Output the (x, y) coordinate of the center of the cell containing the given text.  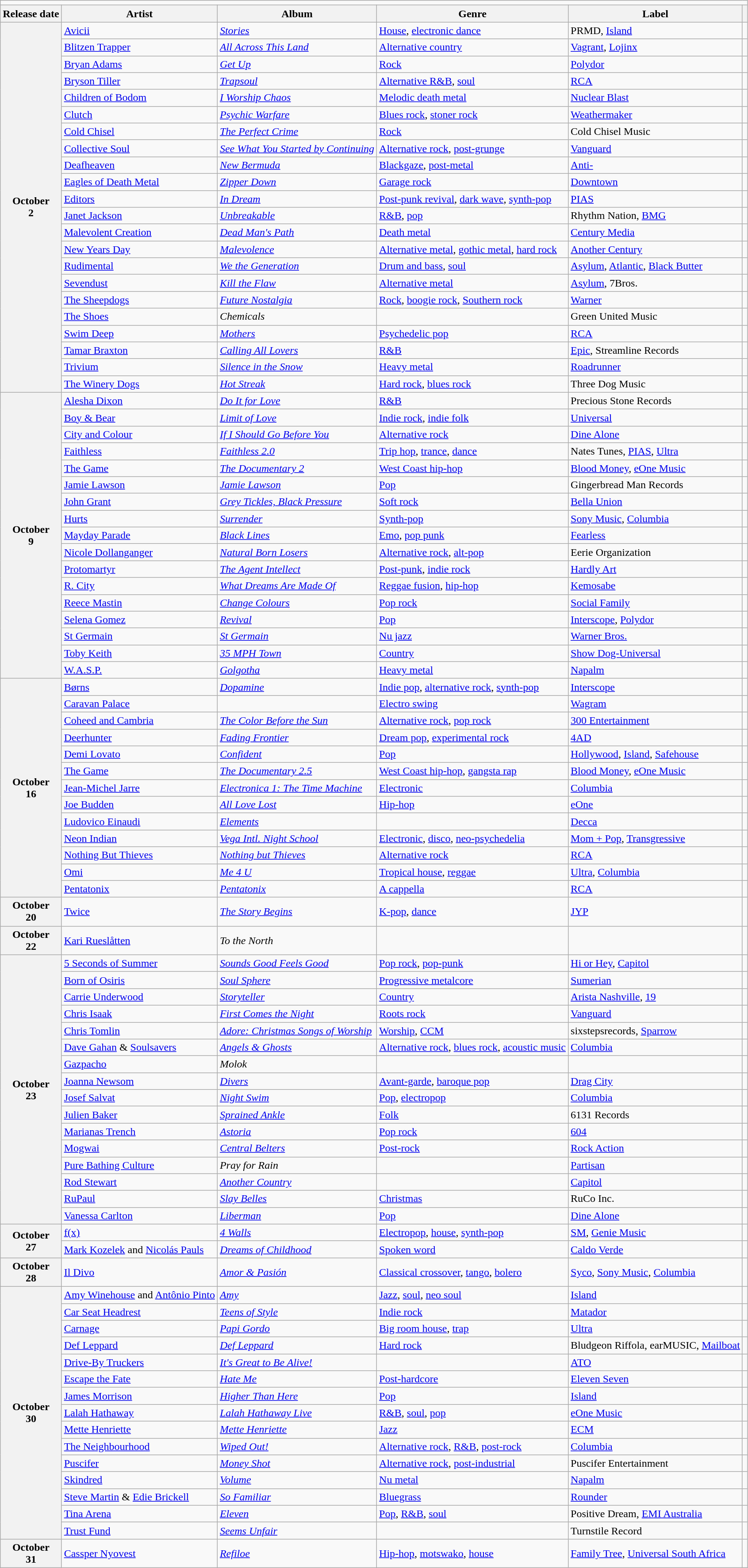
Three Dog Music (656, 384)
Rock Action (656, 1148)
Hollywood, Island, Safehouse (656, 754)
Night Swim (297, 1098)
Toby Keith (139, 653)
Pure Bathing Culture (139, 1165)
Nuclear Blast (656, 98)
Weathermaker (656, 115)
Psychic Warfare (297, 115)
300 Entertainment (656, 720)
Pop rock, pop-punk (472, 963)
Born of Osiris (139, 980)
Dead Man's Path (297, 233)
Surrender (297, 519)
Electro swing (472, 704)
Limit of Love (297, 417)
Joanna Newsom (139, 1081)
PRMD, Island (656, 31)
Label (656, 14)
Lalah Hathaway (139, 1413)
Worship, CCM (472, 1031)
Trapsoul (297, 81)
Universal (656, 417)
The Color Before the Sun (297, 720)
Eleven (297, 1514)
Trust Fund (139, 1530)
October30 (31, 1412)
Psychedelic pop (472, 333)
See What You Started by Continuing (297, 148)
Children of Bodom (139, 98)
Christmas (472, 1199)
Dreams of Childhood (297, 1249)
Elements (297, 822)
Century Media (656, 233)
R. City (139, 586)
Hurts (139, 519)
Faithless (139, 451)
October2 (31, 207)
Show Dog-Universal (656, 653)
Puscifer Entertainment (656, 1463)
Avicii (139, 31)
35 MPH Town (297, 653)
Green United Music (656, 317)
Amor & Pasión (297, 1272)
Tropical house, reggae (472, 872)
Rudimental (139, 266)
Pop, R&B, soul (472, 1514)
Stories (297, 31)
Børns (139, 687)
Kill the Flaw (297, 283)
Pop, electropop (472, 1098)
Puscifer (139, 1463)
Spoken word (472, 1249)
Sevendust (139, 283)
The Shoes (139, 317)
It's Great to Be Alive! (297, 1362)
Nates Tunes, PIAS, Ultra (656, 451)
Avant-garde, baroque pop (472, 1081)
Mom + Pop, Transgressive (656, 838)
Kemosabe (656, 586)
Dopamine (297, 687)
Mayday Parade (139, 535)
Reggae fusion, hip-hop (472, 586)
Nu metal (472, 1480)
Clutch (139, 115)
Warner Bros. (656, 636)
Melodic death metal (472, 98)
Turnstile Record (656, 1530)
Big room house, trap (472, 1329)
Change Colours (297, 603)
Fading Frontier (297, 737)
Alternative rock, post-grunge (472, 148)
All Love Lost (297, 805)
Blitzen Trapper (139, 47)
Volume (297, 1480)
Alternative rock, post-industrial (472, 1463)
Precious Stone Records (656, 401)
Sony Music, Columbia (656, 519)
Deafheaven (139, 165)
Chris Isaak (139, 1013)
Wiped Out! (297, 1446)
Selena Gomez (139, 620)
Rock, boogie rock, Southern rock (472, 300)
Garage rock (472, 182)
SM, Genie Music (656, 1232)
Nothing But Thieves (139, 855)
Future Nostalgia (297, 300)
Vega Intl. Night School (297, 838)
House, electronic dance (472, 31)
Confident (297, 754)
October27 (31, 1241)
Hi or Hey, Capitol (656, 963)
Get Up (297, 64)
Decca (656, 822)
6131 Records (656, 1115)
The Documentary 2.5 (297, 771)
Arista Nashville, 19 (656, 997)
Jazz (472, 1430)
Janet Jackson (139, 216)
The Story Begins (297, 912)
Roadrunner (656, 367)
Capitol (656, 1182)
sixstepsrecords, Sparrow (656, 1031)
Collective Soul (139, 148)
Cold Chisel Music (656, 131)
The Sheepdogs (139, 300)
John Grant (139, 502)
Teens of Style (297, 1312)
Hard rock, blues rock (472, 384)
Mark Kozelek and Nicolás Pauls (139, 1249)
Post-hardcore (472, 1379)
Nu jazz (472, 636)
Synth-pop (472, 519)
Jazz, soul, neo soul (472, 1295)
Alternative metal, gothic metal, hard rock (472, 249)
October22 (31, 940)
Wagram (656, 704)
Caldo Verde (656, 1249)
Cassper Nyovest (139, 1553)
Mothers (297, 333)
Silence in the Snow (297, 367)
West Coast hip-hop, gangsta rap (472, 771)
Boy & Bear (139, 417)
Escape the Fate (139, 1379)
Electronica 1: The Time Machine (297, 788)
Car Seat Headrest (139, 1312)
Rhythm Nation, BMG (656, 216)
Soft rock (472, 502)
Polydor (656, 64)
Bella Union (656, 502)
All Across This Land (297, 47)
Julien Baker (139, 1115)
Dream pop, experimental rock (472, 737)
f(x) (139, 1232)
Nicole Dollanganger (139, 552)
Partisan (656, 1165)
Coheed and Cambria (139, 720)
Cold Chisel (139, 131)
Marianas Trench (139, 1132)
Omi (139, 872)
Progressive metalcore (472, 980)
Golgotha (297, 670)
Rod Stewart (139, 1182)
The Neighbourhood (139, 1446)
Higher Than Here (297, 1396)
eOne Music (656, 1413)
In Dream (297, 199)
Chemicals (297, 317)
Alternative rock, pop rock (472, 720)
Another Century (656, 249)
Asylum, 7Bros. (656, 283)
Electronic (472, 788)
Vagrant, Lojinx (656, 47)
Soul Sphere (297, 980)
James Morrison (139, 1396)
Protomartyr (139, 569)
Grey Tickles, Black Pressure (297, 502)
W.A.S.P. (139, 670)
ECM (656, 1430)
Indie rock (472, 1312)
The Winery Dogs (139, 384)
Trip hop, trance, dance (472, 451)
Malevolence (297, 249)
Alternative rock, alt-pop (472, 552)
I Worship Chaos (297, 98)
Ludovico Einaudi (139, 822)
Bluegrass (472, 1497)
Downtown (656, 182)
Pray for Rain (297, 1165)
Hate Me (297, 1379)
K-pop, dance (472, 912)
Caravan Palace (139, 704)
Post-rock (472, 1148)
City and Colour (139, 434)
JYP (656, 912)
Calling All Lovers (297, 350)
Hip-hop, motswako, house (472, 1553)
Genre (472, 14)
Electropop, house, synth-pop (472, 1232)
New Years Day (139, 249)
Alternative R&B, soul (472, 81)
Lalah Hathaway Live (297, 1413)
Revival (297, 620)
Divers (297, 1081)
Ultra (656, 1329)
The Perfect Crime (297, 131)
Alternative country (472, 47)
Neon Indian (139, 838)
What Dreams Are Made Of (297, 586)
Malevolent Creation (139, 233)
Positive Dream, EMI Australia (656, 1514)
Trivium (139, 367)
Josef Salvat (139, 1098)
Tamar Braxton (139, 350)
Eerie Organization (656, 552)
Epic, Streamline Records (656, 350)
Joe Budden (139, 805)
Me 4 U (297, 872)
October9 (31, 535)
Death metal (472, 233)
Amy (297, 1295)
Angels & Ghosts (297, 1048)
October23 (31, 1090)
Indie rock, indie folk (472, 417)
Unbreakable (297, 216)
Refiloe (297, 1553)
Eleven Seven (656, 1379)
Slay Belles (297, 1199)
Gazpacho (139, 1064)
To the North (297, 940)
The Documentary 2 (297, 468)
Rounder (656, 1497)
Anti- (656, 165)
Liberman (297, 1216)
Il Divo (139, 1272)
Nothing but Thieves (297, 855)
Sprained Ankle (297, 1115)
We the Generation (297, 266)
Hardly Art (656, 569)
Mogwai (139, 1148)
Blues rock, stoner rock (472, 115)
New Bermuda (297, 165)
RuCo Inc. (656, 1199)
Faithless 2.0 (297, 451)
Vanessa Carlton (139, 1216)
Syco, Sony Music, Columbia (656, 1272)
Bryson Tiller (139, 81)
5 Seconds of Summer (139, 963)
Natural Born Losers (297, 552)
4AD (656, 737)
October20 (31, 912)
Bludgeon Riffola, earMUSIC, Mailboat (656, 1346)
eOne (656, 805)
A cappella (472, 889)
Emo, pop punk (472, 535)
Storyteller (297, 997)
Swim Deep (139, 333)
If I Should Go Before You (297, 434)
Interscope, Polydor (656, 620)
Asylum, Atlantic, Black Butter (656, 266)
Alesha Dixon (139, 401)
Kari Rueslåtten (139, 940)
Release date (31, 14)
Electronic, disco, neo-psychedelia (472, 838)
R&B, pop (472, 216)
Sumerian (656, 980)
Another Country (297, 1182)
Artist (139, 14)
October16 (31, 788)
Papi Gordo (297, 1329)
Fearless (656, 535)
Astoria (297, 1132)
Ultra, Columbia (656, 872)
Roots rock (472, 1013)
4 Walls (297, 1232)
Demi Lovato (139, 754)
Molok (297, 1064)
The Agent Intellect (297, 569)
Hot Streak (297, 384)
Indie pop, alternative rock, synth-pop (472, 687)
Drive-By Truckers (139, 1362)
Central Belters (297, 1148)
Bryan Adams (139, 64)
Drag City (656, 1081)
Alternative rock, R&B, post-rock (472, 1446)
Carnage (139, 1329)
October31 (31, 1553)
Album (297, 14)
Money Shot (297, 1463)
Jean-Michel Jarre (139, 788)
Drum and bass, soul (472, 266)
Post-punk, indie rock (472, 569)
Warner (656, 300)
Chris Tomlin (139, 1031)
Folk (472, 1115)
Classical crossover, tango, bolero (472, 1272)
Social Family (656, 603)
Amy Winehouse and Antônio Pinto (139, 1295)
Hip-hop (472, 805)
Interscope (656, 687)
RuPaul (139, 1199)
604 (656, 1132)
Hard rock (472, 1346)
Matador (656, 1312)
Sounds Good Feels Good (297, 963)
Zipper Down (297, 182)
Do It for Love (297, 401)
PIAS (656, 199)
Adore: Christmas Songs of Worship (297, 1031)
Reece Mastin (139, 603)
Black Lines (297, 535)
West Coast hip-hop (472, 468)
R&B, soul, pop (472, 1413)
Post-punk revival, dark wave, synth-pop (472, 199)
Alternative rock, blues rock, acoustic music (472, 1048)
First Comes the Night (297, 1013)
So Familiar (297, 1497)
Editors (139, 199)
Gingerbread Man Records (656, 485)
Tina Arena (139, 1514)
ATO (656, 1362)
Seems Unfair (297, 1530)
Blackgaze, post-metal (472, 165)
Steve Martin & Edie Brickell (139, 1497)
Deerhunter (139, 737)
Carrie Underwood (139, 997)
October28 (31, 1272)
Dave Gahan & Soulsavers (139, 1048)
Family Tree, Universal South Africa (656, 1553)
Twice (139, 912)
Alternative metal (472, 283)
Eagles of Death Metal (139, 182)
Skindred (139, 1480)
